For the text-containing cell, return its midpoint in (x, y) coordinate format. 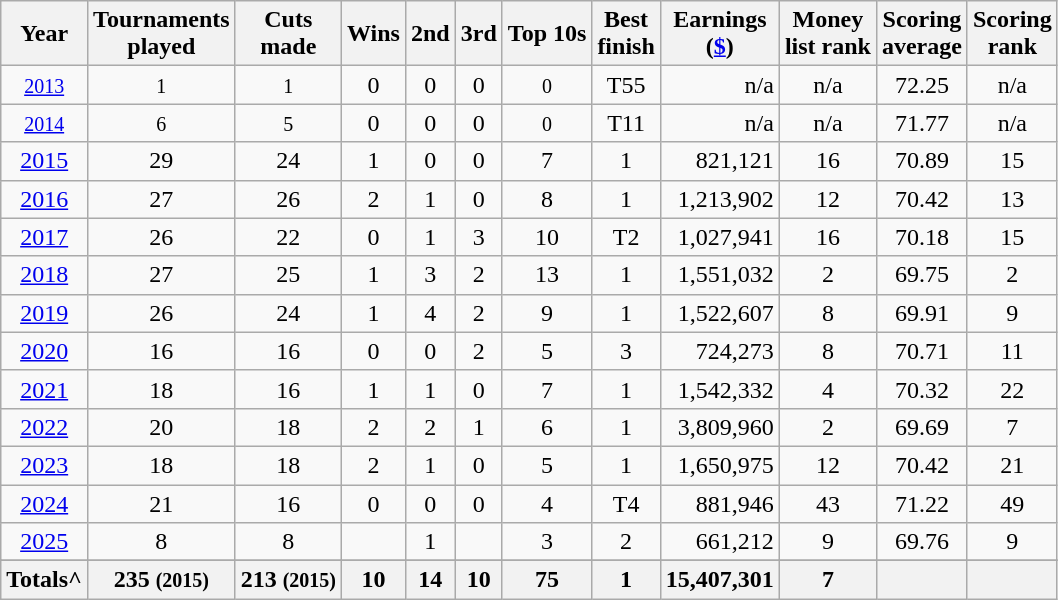
69.75 (922, 275)
70.89 (922, 161)
Earnings($) (720, 34)
2024 (44, 503)
1,650,975 (720, 465)
T11 (626, 123)
72.25 (922, 85)
70.18 (922, 237)
1,542,332 (720, 389)
1,551,032 (720, 275)
2021 (44, 389)
49 (1012, 503)
Best finish (626, 34)
Top 10s (547, 34)
Money list rank (828, 34)
724,273 (720, 351)
75 (547, 580)
69.69 (922, 427)
2013 (44, 85)
Scoringrank (1012, 34)
71.77 (922, 123)
2017 (44, 237)
71.22 (922, 503)
14 (430, 580)
1,027,941 (720, 237)
235 (2015) (162, 580)
Wins (373, 34)
2nd (430, 34)
T55 (626, 85)
Totals^ (44, 580)
2014 (44, 123)
70.32 (922, 389)
T2 (626, 237)
2023 (44, 465)
43 (828, 503)
Year (44, 34)
Scoring average (922, 34)
11 (1012, 351)
Cuts made (288, 34)
213 (2015) (288, 580)
70.71 (922, 351)
2018 (44, 275)
1,213,902 (720, 199)
29 (162, 161)
661,212 (720, 542)
25 (288, 275)
821,121 (720, 161)
2019 (44, 313)
2015 (44, 161)
2016 (44, 199)
2025 (44, 542)
T4 (626, 503)
69.76 (922, 542)
3,809,960 (720, 427)
69.91 (922, 313)
3rd (478, 34)
2020 (44, 351)
15,407,301 (720, 580)
1,522,607 (720, 313)
2022 (44, 427)
20 (162, 427)
Tournaments played (162, 34)
881,946 (720, 503)
